Return the [X, Y] coordinate for the center point of the cell that contains the specified text.  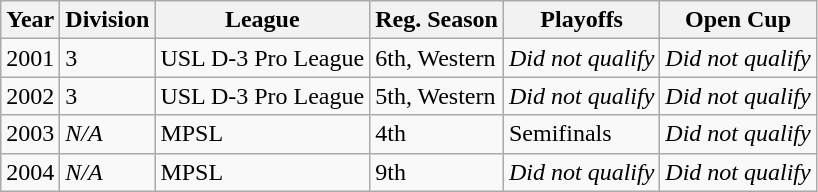
4th [437, 134]
League [262, 20]
Year [30, 20]
Division [108, 20]
Reg. Season [437, 20]
Playoffs [581, 20]
Open Cup [738, 20]
2004 [30, 172]
Semifinals [581, 134]
2002 [30, 96]
2001 [30, 58]
2003 [30, 134]
6th, Western [437, 58]
5th, Western [437, 96]
9th [437, 172]
